Scan for the cell matching the given text and deliver its (x, y) coordinate at center. 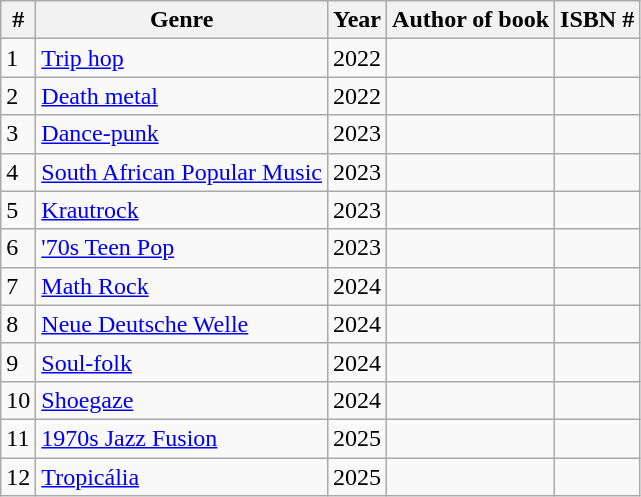
Genre (182, 20)
1 (18, 58)
1970s Jazz Fusion (182, 438)
8 (18, 324)
11 (18, 438)
6 (18, 248)
4 (18, 172)
Soul-folk (182, 362)
Dance-punk (182, 134)
Math Rock (182, 286)
12 (18, 477)
Neue Deutsche Welle (182, 324)
Shoegaze (182, 400)
ISBN # (598, 20)
7 (18, 286)
Death metal (182, 96)
10 (18, 400)
2 (18, 96)
Krautrock (182, 210)
Tropicália (182, 477)
Author of book (471, 20)
South African Popular Music (182, 172)
'70s Teen Pop (182, 248)
Year (358, 20)
9 (18, 362)
5 (18, 210)
# (18, 20)
3 (18, 134)
Trip hop (182, 58)
